Locate the cell with the specified text and output its (X, Y) center coordinate. 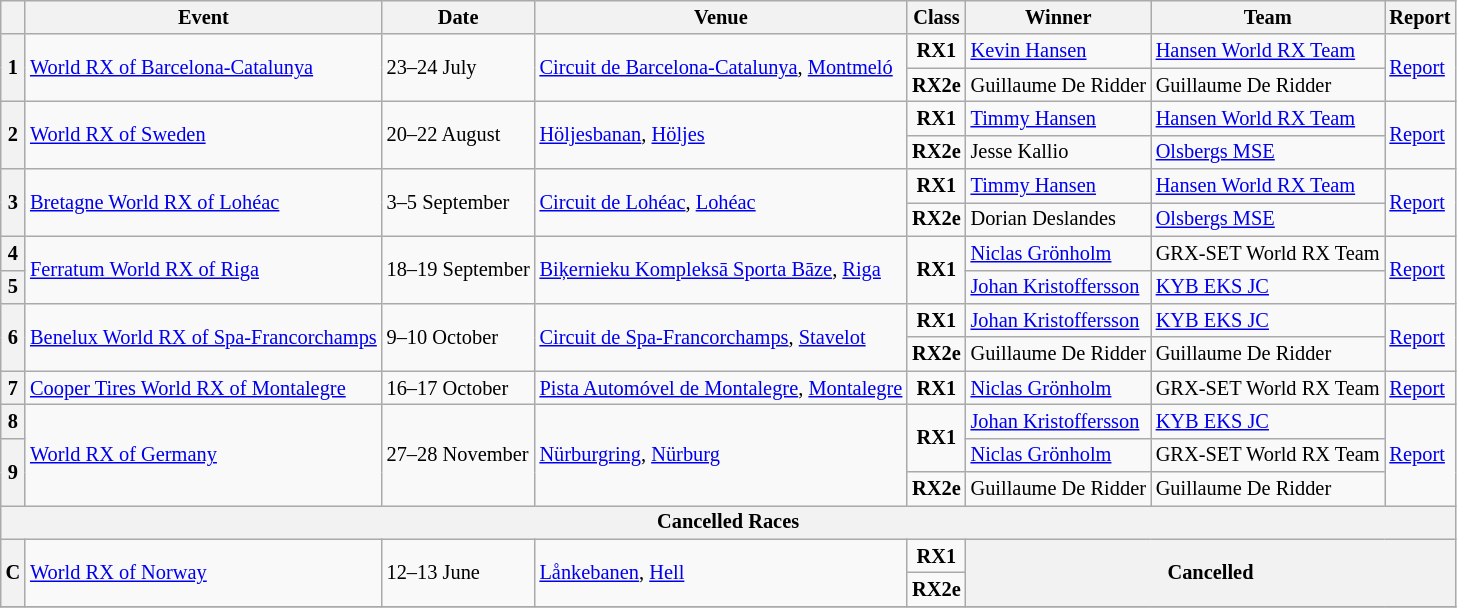
Circuit de Lohéac, Lohéac (722, 202)
7 (13, 388)
9–10 October (458, 336)
Circuit de Barcelona-Catalunya, Montmeló (722, 68)
8 (13, 421)
Ferratum World RX of Riga (203, 270)
3 (13, 202)
20–22 August (458, 134)
World RX of Barcelona-Catalunya (203, 68)
Lånkebanen, Hell (722, 572)
Jesse Kallio (1058, 152)
Team (1268, 17)
4 (13, 253)
9 (13, 472)
23–24 July (458, 68)
3–5 September (458, 202)
5 (13, 287)
6 (13, 336)
Date (458, 17)
27–28 November (458, 454)
Event (203, 17)
Circuit de Spa-Francorchamps, Stavelot (722, 336)
World RX of Norway (203, 572)
World RX of Germany (203, 454)
Biķernieku Kompleksā Sporta Bāze, Riga (722, 270)
Kevin Hansen (1058, 51)
12–13 June (458, 572)
Nürburgring, Nürburg (722, 454)
Winner (1058, 17)
Höljesbanan, Höljes (722, 134)
C (13, 572)
World RX of Sweden (203, 134)
Benelux World RX of Spa-Francorchamps (203, 336)
Venue (722, 17)
Dorian Deslandes (1058, 219)
1 (13, 68)
Cancelled Races (728, 522)
18–19 September (458, 270)
Pista Automóvel de Montalegre, Montalegre (722, 388)
Cancelled (1211, 572)
2 (13, 134)
Bretagne World RX of Lohéac (203, 202)
Class (936, 17)
Cooper Tires World RX of Montalegre (203, 388)
16–17 October (458, 388)
